Determine the [X, Y] coordinate at the center of the cell enclosing the given text.  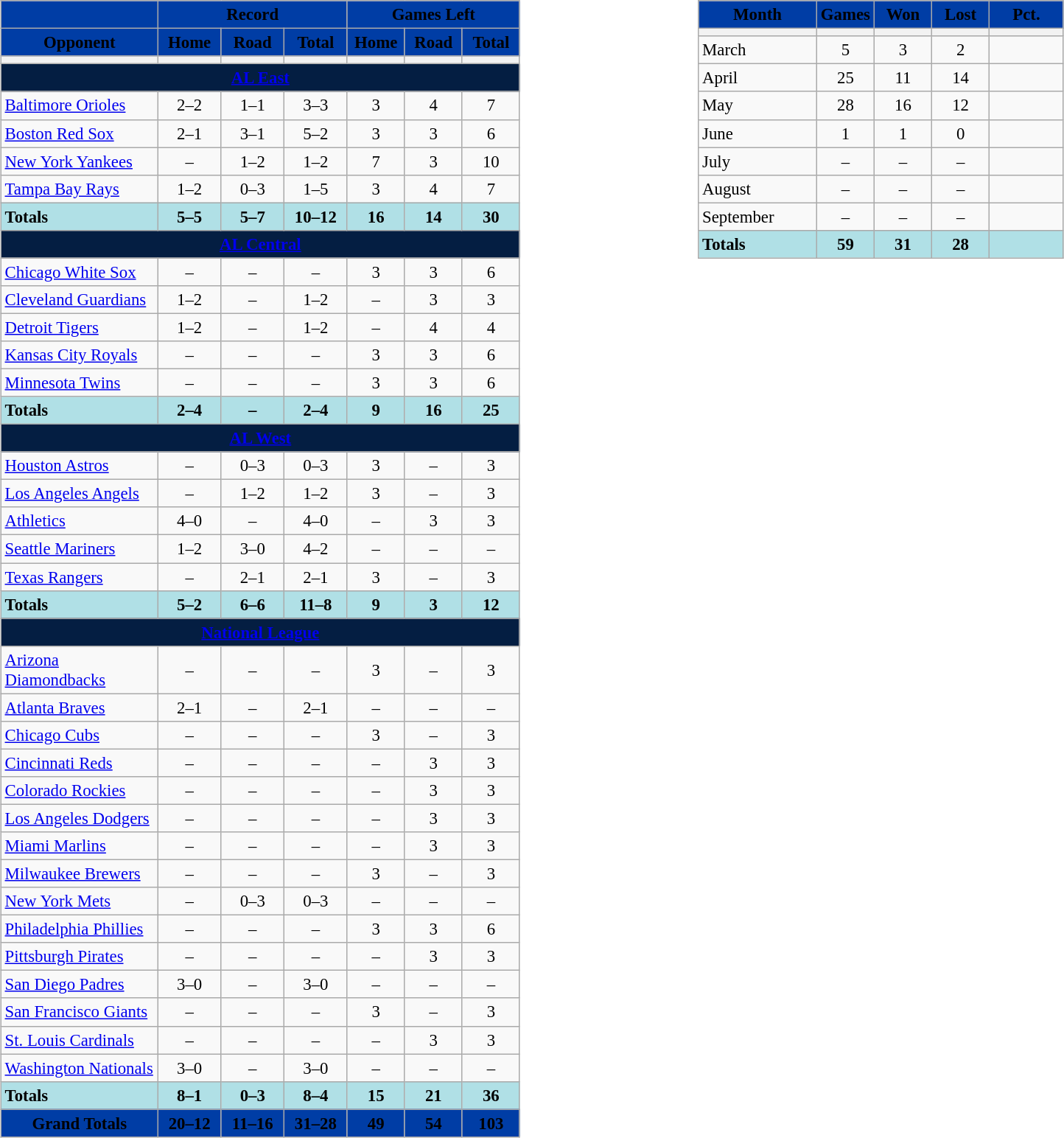
April [757, 78]
Miami Marlins [80, 846]
San Diego Padres [80, 985]
June [757, 133]
New York Mets [80, 901]
8–1 [189, 1095]
San Francisco Giants [80, 1012]
31–28 [316, 1123]
103 [491, 1123]
5 [845, 50]
AL Central [260, 244]
21 [433, 1095]
New York Yankees [80, 161]
St. Louis Cardinals [80, 1040]
8–4 [316, 1095]
10–12 [316, 217]
1–5 [316, 189]
Lost [961, 15]
Atlanta Braves [80, 708]
Texas Rangers [80, 577]
3–1 [253, 133]
Cincinnati Reds [80, 763]
Record [252, 15]
Games Left [433, 15]
Month [757, 15]
August [757, 189]
36 [491, 1095]
Seattle Mariners [80, 549]
0 [961, 133]
Minnesota Twins [80, 383]
49 [376, 1123]
3–3 [316, 105]
54 [433, 1123]
11 [903, 78]
Los Angeles Dodgers [80, 818]
Grand Totals [80, 1123]
Tampa Bay Rays [80, 189]
National League [260, 632]
11–8 [316, 604]
Pct. [1027, 15]
July [757, 161]
September [757, 217]
Pittsburgh Pirates [80, 957]
Colorado Rockies [80, 791]
Philadelphia Phillies [80, 929]
Cleveland Guardians [80, 300]
Detroit Tigers [80, 327]
5–7 [253, 217]
15 [376, 1095]
Games [845, 15]
Chicago Cubs [80, 735]
May [757, 105]
6–6 [253, 604]
59 [845, 244]
Athletics [80, 521]
Opponent [80, 43]
30 [491, 217]
31 [903, 244]
Arizona Diamondbacks [80, 669]
Milwaukee Brewers [80, 873]
Chicago White Sox [80, 272]
5–5 [189, 217]
Houston Astros [80, 466]
March [757, 50]
4–2 [316, 549]
11–16 [253, 1123]
2 [961, 50]
10 [491, 161]
Los Angeles Angels [80, 494]
AL West [260, 439]
20–12 [189, 1123]
1–1 [253, 105]
Boston Red Sox [80, 133]
Won [903, 15]
AL East [260, 78]
Washington Nationals [80, 1068]
Kansas City Royals [80, 355]
Baltimore Orioles [80, 105]
2–2 [189, 105]
